Capture the cell that displays the provided text and extract its (x, y) central coordinate. 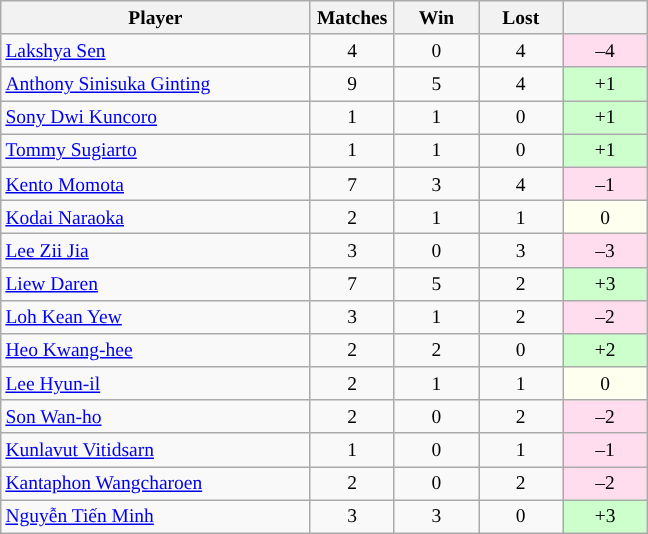
Liew Daren (156, 284)
Son Wan-ho (156, 416)
Heo Kwang-hee (156, 350)
+2 (605, 350)
Kantaphon Wangcharoen (156, 484)
Kunlavut Vitidsarn (156, 450)
Lee Hyun-il (156, 384)
Win (436, 18)
–4 (605, 50)
9 (352, 84)
Anthony Sinisuka Ginting (156, 84)
Kento Momota (156, 184)
Kodai Naraoka (156, 216)
–3 (605, 250)
Tommy Sugiarto (156, 150)
Lee Zii Jia (156, 250)
Nguyễn Tiến Minh (156, 516)
Matches (352, 18)
Player (156, 18)
Sony Dwi Kuncoro (156, 118)
Loh Kean Yew (156, 316)
Lost (521, 18)
Lakshya Sen (156, 50)
